Scan for the cell matching the given text and deliver its (x, y) coordinate at center. 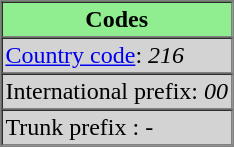
Codes (117, 20)
Country code: 216 (117, 56)
Trunk prefix : - (117, 128)
International prefix: 00 (117, 92)
